Scan for the cell matching the given text and deliver its [X, Y] coordinate at center. 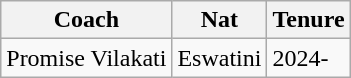
Promise Vilakati [86, 58]
Coach [86, 20]
2024- [308, 58]
Eswatini [220, 58]
Tenure [308, 20]
Nat [220, 20]
